Identify which cell holds the provided text, then report its [x, y] central coordinate. 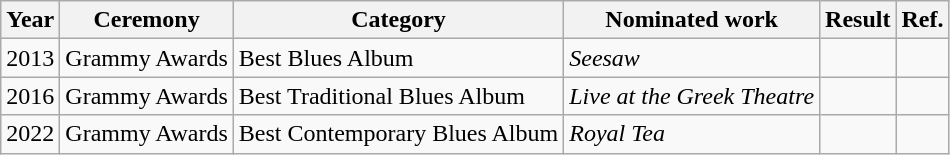
2016 [30, 96]
Year [30, 20]
Live at the Greek Theatre [692, 96]
Best Traditional Blues Album [398, 96]
Seesaw [692, 58]
Nominated work [692, 20]
Best Contemporary Blues Album [398, 134]
Royal Tea [692, 134]
Best Blues Album [398, 58]
Result [858, 20]
2022 [30, 134]
2013 [30, 58]
Category [398, 20]
Ceremony [147, 20]
Ref. [922, 20]
